Provide the (x, y) coordinate of the cell's center where the given text is located.  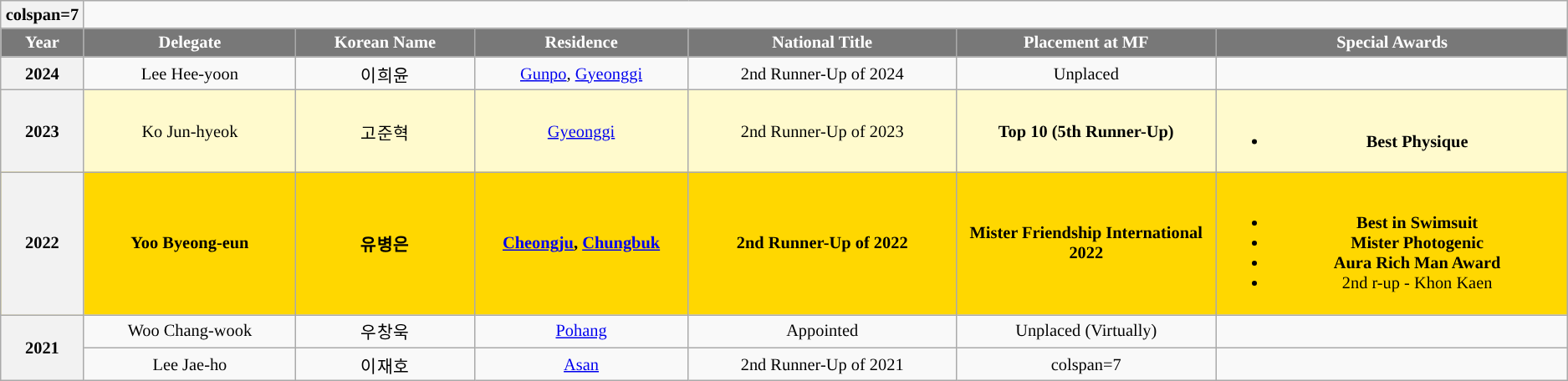
Lee Hee-yoon (190, 74)
이재호 (385, 364)
유병은 (385, 243)
Top 10 (5th Runner-Up) (1085, 130)
Unplaced (Virtually) (1085, 331)
Special Awards (1392, 43)
Gunpo, Gyeonggi (581, 74)
2022 (42, 243)
2nd Runner-Up of 2023 (822, 130)
Appointed (822, 331)
2nd Runner-Up of 2021 (822, 364)
고준혁 (385, 130)
Delegate (190, 43)
Year (42, 43)
Korean Name (385, 43)
2023 (42, 130)
Unplaced (1085, 74)
2nd Runner-Up of 2022 (822, 243)
Best in SwimsuitMister PhotogenicAura Rich Man Award2nd r-up - Khon Kaen (1392, 243)
이희윤 (385, 74)
Ko Jun-hyeok (190, 130)
Pohang (581, 331)
Yoo Byeong-eun (190, 243)
2nd Runner-Up of 2024 (822, 74)
2024 (42, 74)
Asan (581, 364)
Placement at MF (1085, 43)
Residence (581, 43)
Gyeonggi (581, 130)
Mister Friendship International 2022 (1085, 243)
National Title (822, 43)
Woo Chang-wook (190, 331)
우창욱 (385, 331)
Lee Jae-ho (190, 364)
2021 (42, 348)
Cheongju, Chungbuk (581, 243)
Best Physique (1392, 130)
